Return (x, y) of the center of cell containing provided text 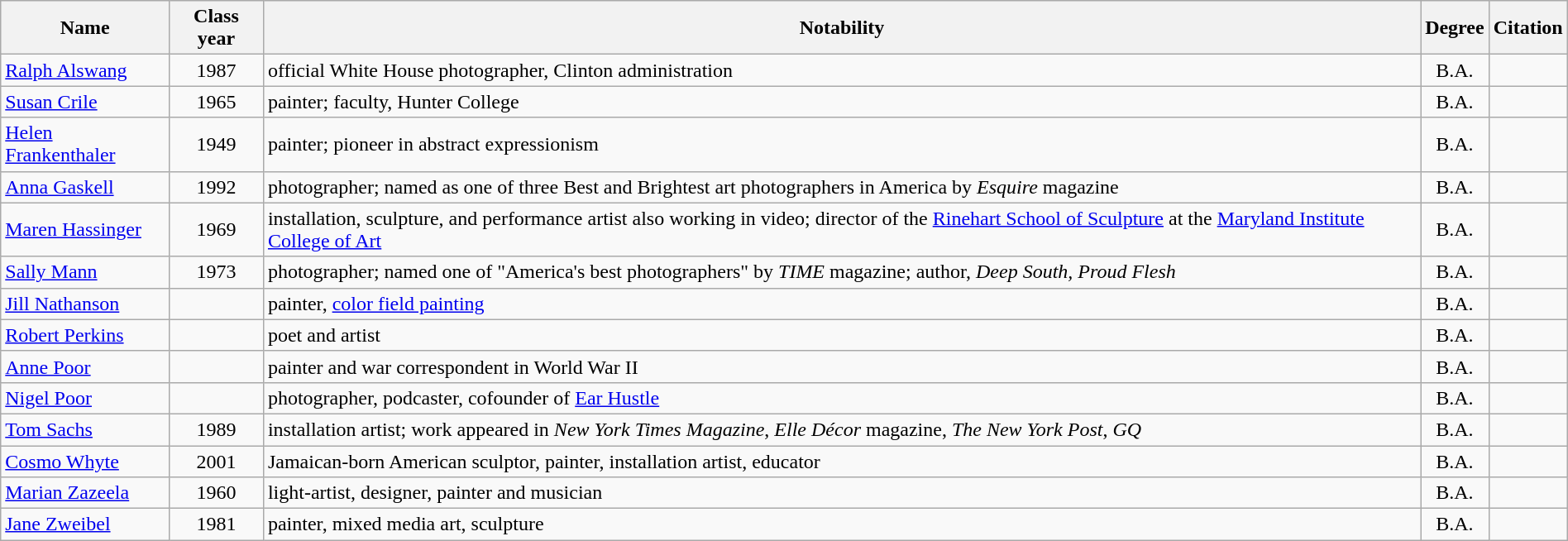
painter; pioneer in abstract expressionism (842, 144)
Anne Poor (85, 366)
1992 (217, 187)
Cosmo Whyte (85, 461)
Anna Gaskell (85, 187)
Jill Nathanson (85, 304)
2001 (217, 461)
1987 (217, 70)
light-artist, designer, painter and musician (842, 493)
Name (85, 28)
Robert Perkins (85, 335)
1969 (217, 230)
photographer; named as one of three Best and Brightest art photographers in America by Esquire magazine (842, 187)
1949 (217, 144)
painter and war correspondent in World War II (842, 366)
Nigel Poor (85, 398)
1965 (217, 102)
1989 (217, 429)
Citation (1528, 28)
painter, mixed media art, sculpture (842, 524)
1973 (217, 272)
Degree (1456, 28)
photographer, podcaster, cofounder of Ear Hustle (842, 398)
installation artist; work appeared in New York Times Magazine, Elle Décor magazine, The New York Post, GQ (842, 429)
painter, color field painting (842, 304)
Jane Zweibel (85, 524)
1981 (217, 524)
Maren Hassinger (85, 230)
Susan Crile (85, 102)
1960 (217, 493)
poet and artist (842, 335)
Marian Zazeela (85, 493)
Tom Sachs (85, 429)
Ralph Alswang (85, 70)
photographer; named one of "America's best photographers" by TIME magazine; author, Deep South, Proud Flesh (842, 272)
Sally Mann (85, 272)
Notability (842, 28)
official White House photographer, Clinton administration (842, 70)
Class year (217, 28)
Helen Frankenthaler (85, 144)
Jamaican-born American sculptor, painter, installation artist, educator (842, 461)
painter; faculty, Hunter College (842, 102)
